Pinpoint the cell where the given text exists, returning its [X, Y] midpoint coordinate. 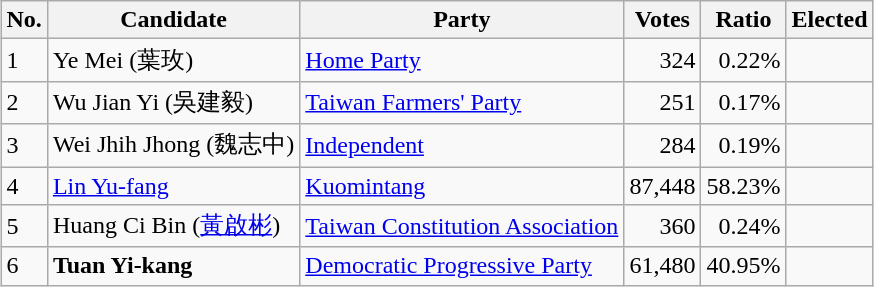
Taiwan Constitution Association [462, 226]
5 [24, 226]
4 [24, 185]
Huang Ci Bin (黃啟彬) [173, 226]
87,448 [662, 185]
1 [24, 60]
Home Party [462, 60]
Wei Jhih Jhong (魏志中) [173, 146]
Candidate [173, 20]
324 [662, 60]
2 [24, 102]
360 [662, 226]
284 [662, 146]
61,480 [662, 266]
Independent [462, 146]
3 [24, 146]
Taiwan Farmers' Party [462, 102]
0.19% [744, 146]
Votes [662, 20]
Party [462, 20]
40.95% [744, 266]
No. [24, 20]
0.24% [744, 226]
58.23% [744, 185]
Tuan Yi-kang [173, 266]
Elected [830, 20]
Ratio [744, 20]
Lin Yu-fang [173, 185]
6 [24, 266]
Democratic Progressive Party [462, 266]
Ye Mei (葉玫) [173, 60]
0.17% [744, 102]
251 [662, 102]
Kuomintang [462, 185]
0.22% [744, 60]
Wu Jian Yi (吳建毅) [173, 102]
